Return the [x, y] coordinate for the center point of the cell that contains the specified text.  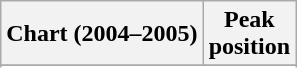
Peakposition [249, 34]
Chart (2004–2005) [102, 34]
